Provide the [x, y] coordinate of the cell's center where the given text is located.  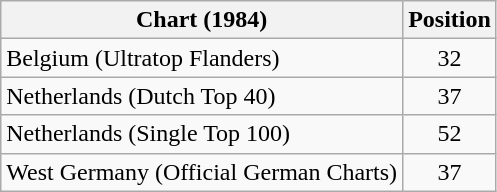
Belgium (Ultratop Flanders) [202, 58]
Chart (1984) [202, 20]
West Germany (Official German Charts) [202, 172]
32 [450, 58]
52 [450, 134]
Netherlands (Dutch Top 40) [202, 96]
Netherlands (Single Top 100) [202, 134]
Position [450, 20]
